Capture the cell that displays the provided text and extract its (X, Y) central coordinate. 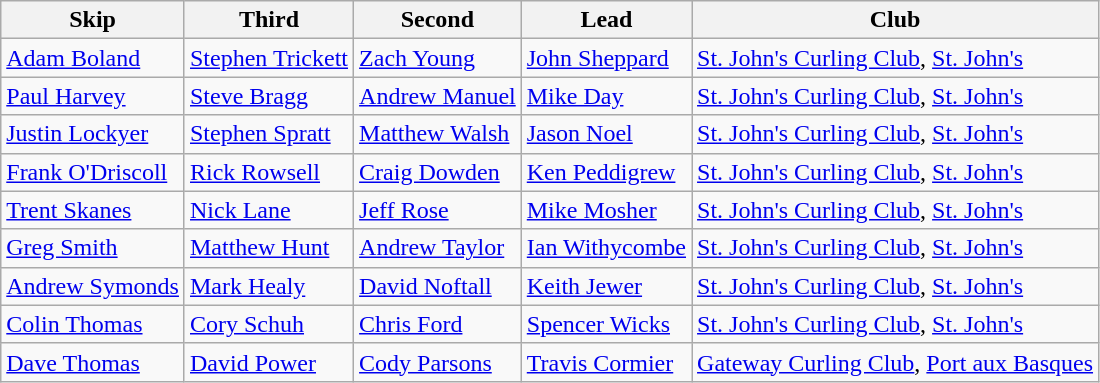
Matthew Walsh (438, 134)
Andrew Manuel (438, 96)
Spencer Wicks (606, 324)
Mark Healy (268, 286)
Travis Cormier (606, 362)
Stephen Trickett (268, 58)
Keith Jewer (606, 286)
Andrew Symonds (93, 286)
Mike Mosher (606, 210)
Club (896, 20)
Skip (93, 20)
Adam Boland (93, 58)
Matthew Hunt (268, 248)
Mike Day (606, 96)
Lead (606, 20)
David Power (268, 362)
Chris Ford (438, 324)
Dave Thomas (93, 362)
Third (268, 20)
Greg Smith (93, 248)
Steve Bragg (268, 96)
Cory Schuh (268, 324)
David Noftall (438, 286)
Trent Skanes (93, 210)
Craig Dowden (438, 172)
Jason Noel (606, 134)
Ken Peddigrew (606, 172)
Rick Rowsell (268, 172)
Frank O'Driscoll (93, 172)
Gateway Curling Club, Port aux Basques (896, 362)
Jeff Rose (438, 210)
Andrew Taylor (438, 248)
Ian Withycombe (606, 248)
Justin Lockyer (93, 134)
John Sheppard (606, 58)
Cody Parsons (438, 362)
Nick Lane (268, 210)
Zach Young (438, 58)
Colin Thomas (93, 324)
Paul Harvey (93, 96)
Second (438, 20)
Stephen Spratt (268, 134)
